Search for the cell housing the specified text and yield its [X, Y] center coordinate. 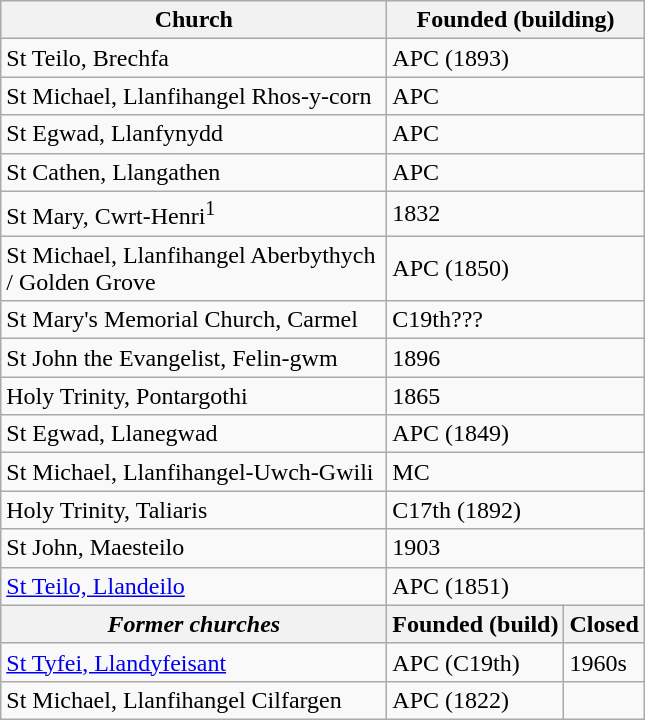
St Michael, Llanfihangel Aberbythych / Golden Grove [194, 268]
APC (1822) [476, 700]
St Egwad, Llanfynydd [194, 134]
Closed [604, 624]
1865 [516, 396]
APC (1849) [516, 434]
St Teilo, Brechfa [194, 58]
St Tyfei, Llandyfeisant [194, 662]
APC (1893) [516, 58]
St Teilo, Llandeilo [194, 586]
1896 [516, 358]
St Egwad, Llanegwad [194, 434]
APC (1851) [516, 586]
Church [194, 20]
St John, Maesteilo [194, 548]
1832 [516, 214]
C19th??? [516, 320]
Founded (build) [476, 624]
St Mary's Memorial Church, Carmel [194, 320]
St Michael, Llanfihangel-Uwch-Gwili [194, 472]
Founded (building) [516, 20]
C17th (1892) [516, 510]
St Cathen, Llangathen [194, 172]
APC (C19th) [476, 662]
APC (1850) [516, 268]
Holy Trinity, Pontargothi [194, 396]
St Mary, Cwrt-Henri1 [194, 214]
St Michael, Llanfihangel Cilfargen [194, 700]
1903 [516, 548]
1960s [604, 662]
St John the Evangelist, Felin-gwm [194, 358]
MC [516, 472]
Holy Trinity, Taliaris [194, 510]
St Michael, Llanfihangel Rhos-y-corn [194, 96]
Former churches [194, 624]
